Return (X, Y) of the center of cell containing provided text 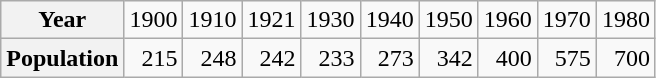
1940 (390, 20)
215 (154, 58)
273 (390, 58)
248 (212, 58)
400 (508, 58)
342 (448, 58)
700 (626, 58)
1900 (154, 20)
1970 (566, 20)
1980 (626, 20)
1921 (272, 20)
242 (272, 58)
1950 (448, 20)
Year (62, 20)
1960 (508, 20)
Population (62, 58)
575 (566, 58)
1910 (212, 20)
1930 (330, 20)
233 (330, 58)
